Detect which cell encompasses the target text, then output its (X, Y) center coordinate. 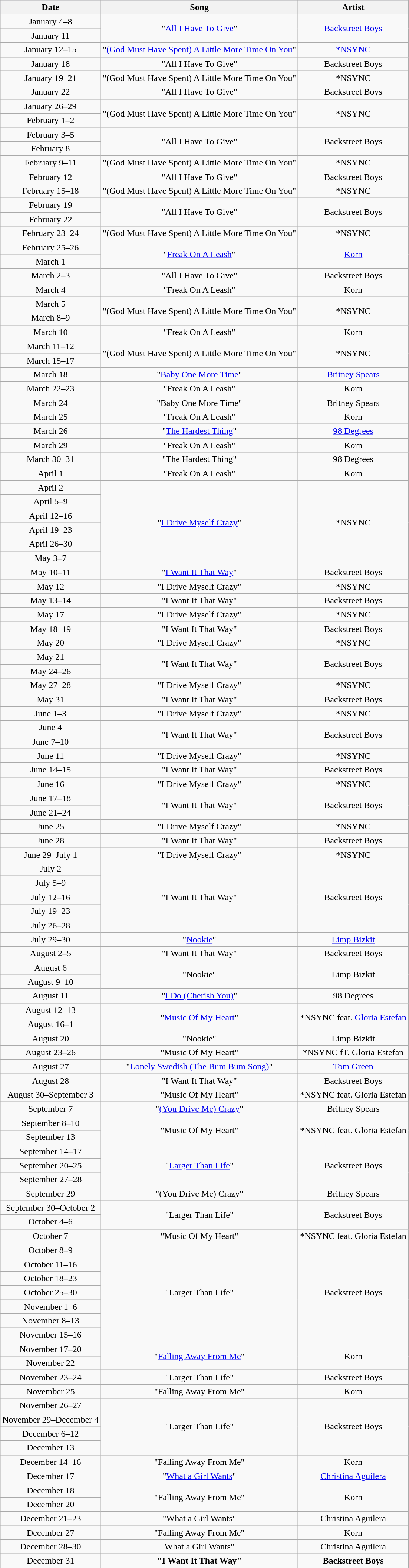
November 15–16 (50, 1335)
August 2–5 (50, 954)
Tom Green (353, 1066)
June 1–3 (50, 714)
December 27 (50, 1533)
September 7 (50, 1109)
February 19 (50, 205)
February 23–24 (50, 233)
October 11–16 (50, 1264)
May 31 (50, 699)
July 26–28 (50, 925)
November 17–20 (50, 1349)
December 21–23 (50, 1518)
February 9–11 (50, 163)
May 17 (50, 614)
November 22 (50, 1363)
What a Girl Wants" (199, 1547)
August 28 (50, 1081)
March 15–17 (50, 360)
February 15–18 (50, 191)
June 28 (50, 840)
March 1 (50, 262)
November 25 (50, 1391)
August 11 (50, 996)
February 3–5 (50, 134)
October 4–6 (50, 1222)
December 13 (50, 1448)
December 6–12 (50, 1434)
"I Do (Cherish You)" (199, 996)
July 5–9 (50, 883)
December 28–30 (50, 1547)
June 14–15 (50, 770)
October 8–9 (50, 1250)
July 12–16 (50, 897)
February 25–26 (50, 247)
October 7 (50, 1236)
February 12 (50, 177)
April 12–16 (50, 516)
March 4 (50, 290)
May 20 (50, 643)
August 23–26 (50, 1052)
May 21 (50, 657)
February 22 (50, 219)
June 17–18 (50, 798)
Song (199, 7)
January 12–15 (50, 50)
July 29–30 (50, 939)
September 27–28 (50, 1180)
October 18–23 (50, 1278)
February 8 (50, 148)
December 17 (50, 1476)
June 11 (50, 756)
September 30–October 2 (50, 1208)
January 19–21 (50, 78)
January 22 (50, 92)
March 26 (50, 431)
May 13–14 (50, 600)
May 18–19 (50, 629)
March 24 (50, 403)
May 24–26 (50, 671)
August 27 (50, 1066)
December 14–16 (50, 1462)
September 8–10 (50, 1123)
June 21–24 (50, 812)
March 18 (50, 374)
December 31 (50, 1561)
March 2–3 (50, 276)
September 13 (50, 1137)
May 3–7 (50, 558)
January 11 (50, 36)
May 10–11 (50, 572)
March 11–12 (50, 346)
March 22–23 (50, 388)
July 19–23 (50, 911)
June 25 (50, 826)
September 29 (50, 1194)
June 16 (50, 784)
February 1–2 (50, 120)
August 12–13 (50, 1010)
September 14–17 (50, 1151)
August 30–September 3 (50, 1095)
April 19–23 (50, 530)
March 25 (50, 417)
March 8–9 (50, 318)
June 29–July 1 (50, 854)
March 5 (50, 304)
May 27–28 (50, 685)
July 2 (50, 869)
December 20 (50, 1504)
May 12 (50, 586)
January 4–8 (50, 22)
November 1–6 (50, 1306)
March 29 (50, 445)
December 18 (50, 1490)
Artist (353, 7)
September 20–25 (50, 1165)
August 20 (50, 1038)
April 2 (50, 488)
November 29–December 4 (50, 1420)
Date (50, 7)
August 6 (50, 968)
November 23–24 (50, 1377)
"Lonely Swedish (The Bum Bum Song)" (199, 1066)
March 30–31 (50, 459)
August 9–10 (50, 982)
*NSYNC fT. Gloria Estefan (353, 1052)
April 26–30 (50, 544)
January 26–29 (50, 106)
April 1 (50, 473)
March 10 (50, 332)
November 26–27 (50, 1405)
June 7–10 (50, 742)
August 16–1 (50, 1024)
November 8–13 (50, 1321)
October 25–30 (50, 1292)
April 5–9 (50, 502)
June 4 (50, 728)
January 18 (50, 64)
